Locate the cell with the specified text and output its (x, y) center coordinate. 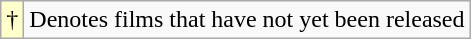
† (12, 20)
Denotes films that have not yet been released (247, 20)
